Return (X, Y) of the center of cell containing provided text 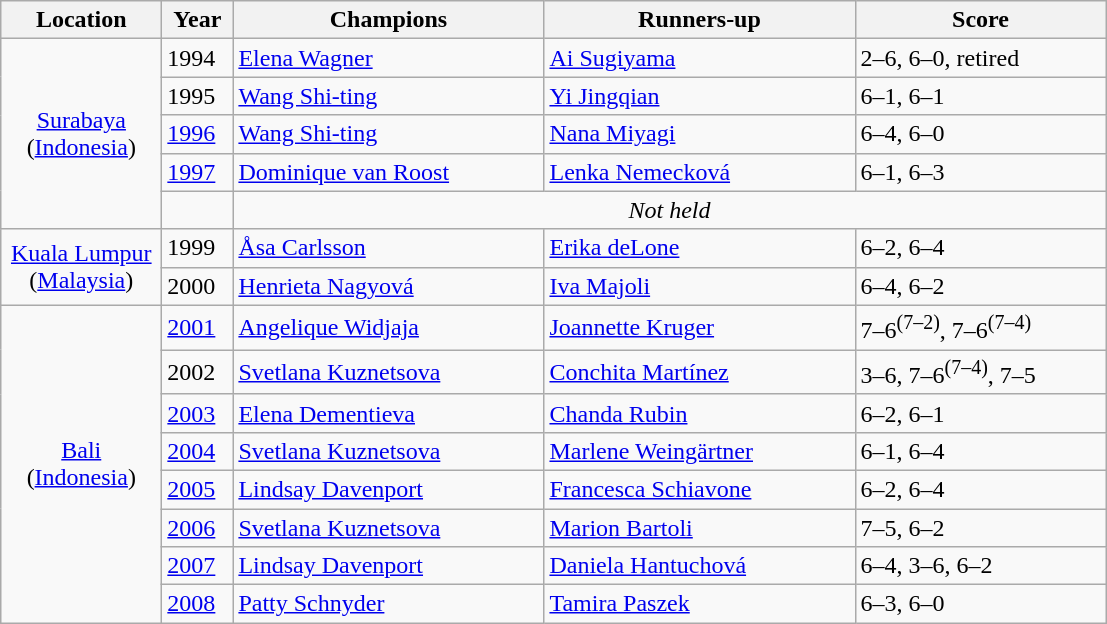
2004 (198, 451)
2001 (198, 328)
Bali(Indonesia) (82, 464)
6–3, 6–0 (980, 604)
6–2, 6–1 (980, 413)
6–1, 6–3 (980, 172)
6–1, 6–4 (980, 451)
Lenka Nemecková (700, 172)
Henrieta Nagyová (388, 286)
6–4, 6–0 (980, 134)
Erika deLone (700, 248)
Daniela Hantuchová (700, 566)
Angelique Widjaja (388, 328)
1996 (198, 134)
1997 (198, 172)
Joannette Kruger (700, 328)
2003 (198, 413)
2006 (198, 528)
Francesca Schiavone (700, 489)
Ai Sugiyama (700, 58)
2002 (198, 372)
2008 (198, 604)
2005 (198, 489)
Conchita Martínez (700, 372)
7–5, 6–2 (980, 528)
Champions (388, 20)
2007 (198, 566)
Chanda Rubin (700, 413)
1995 (198, 96)
Iva Majoli (700, 286)
6–4, 3–6, 6–2 (980, 566)
Åsa Carlsson (388, 248)
7–6(7–2), 7–6(7–4) (980, 328)
Not held (670, 210)
Dominique van Roost (388, 172)
1994 (198, 58)
2–6, 6–0, retired (980, 58)
1999 (198, 248)
6–4, 6–2 (980, 286)
Elena Wagner (388, 58)
Patty Schnyder (388, 604)
Nana Miyagi (700, 134)
Year (198, 20)
Surabaya(Indonesia) (82, 134)
Marion Bartoli (700, 528)
2000 (198, 286)
Kuala Lumpur(Malaysia) (82, 267)
3–6, 7–6(7–4), 7–5 (980, 372)
Score (980, 20)
Yi Jingqian (700, 96)
6–1, 6–1 (980, 96)
Marlene Weingärtner (700, 451)
Tamira Paszek (700, 604)
Runners-up (700, 20)
Elena Dementieva (388, 413)
Location (82, 20)
